Identify which cell holds the provided text, then report its (x, y) central coordinate. 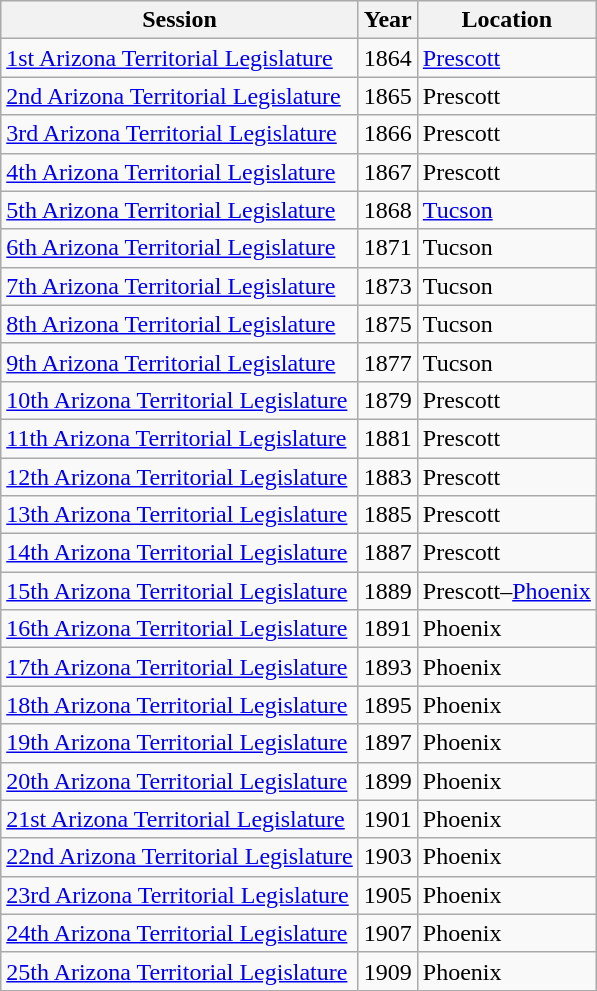
15th Arizona Territorial Legislature (180, 591)
1868 (388, 210)
1st Arizona Territorial Legislature (180, 58)
1877 (388, 362)
22nd Arizona Territorial Legislature (180, 857)
24th Arizona Territorial Legislature (180, 933)
18th Arizona Territorial Legislature (180, 705)
1903 (388, 857)
16th Arizona Territorial Legislature (180, 629)
2nd Arizona Territorial Legislature (180, 96)
11th Arizona Territorial Legislature (180, 438)
1905 (388, 895)
Prescott–Phoenix (506, 591)
1865 (388, 96)
25th Arizona Territorial Legislature (180, 971)
1885 (388, 515)
9th Arizona Territorial Legislature (180, 362)
1891 (388, 629)
1864 (388, 58)
1879 (388, 400)
1871 (388, 248)
21st Arizona Territorial Legislature (180, 819)
7th Arizona Territorial Legislature (180, 286)
12th Arizona Territorial Legislature (180, 477)
1897 (388, 743)
19th Arizona Territorial Legislature (180, 743)
1909 (388, 971)
Session (180, 20)
1875 (388, 324)
13th Arizona Territorial Legislature (180, 515)
17th Arizona Territorial Legislature (180, 667)
6th Arizona Territorial Legislature (180, 248)
4th Arizona Territorial Legislature (180, 172)
Location (506, 20)
Year (388, 20)
10th Arizona Territorial Legislature (180, 400)
1873 (388, 286)
3rd Arizona Territorial Legislature (180, 134)
1893 (388, 667)
1881 (388, 438)
1889 (388, 591)
20th Arizona Territorial Legislature (180, 781)
1899 (388, 781)
1883 (388, 477)
1867 (388, 172)
1895 (388, 705)
1866 (388, 134)
1907 (388, 933)
8th Arizona Territorial Legislature (180, 324)
23rd Arizona Territorial Legislature (180, 895)
5th Arizona Territorial Legislature (180, 210)
14th Arizona Territorial Legislature (180, 553)
1901 (388, 819)
1887 (388, 553)
